Output the (X, Y) coordinate of the center of the cell containing the given text.  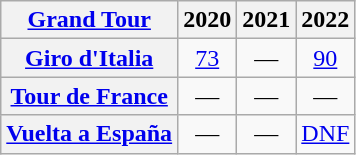
Giro d'Italia (90, 58)
73 (208, 58)
2022 (326, 20)
Grand Tour (90, 20)
90 (326, 58)
2020 (208, 20)
2021 (266, 20)
DNF (326, 134)
Vuelta a España (90, 134)
Tour de France (90, 96)
